For the text-containing cell, return its midpoint in [x, y] coordinate format. 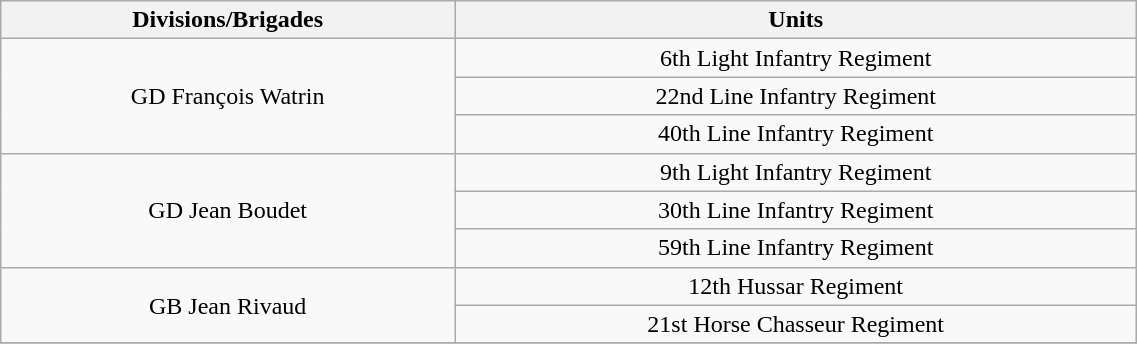
GD Jean Boudet [228, 210]
30th Line Infantry Regiment [796, 210]
59th Line Infantry Regiment [796, 248]
6th Light Infantry Regiment [796, 58]
12th Hussar Regiment [796, 286]
40th Line Infantry Regiment [796, 134]
9th Light Infantry Regiment [796, 172]
22nd Line Infantry Regiment [796, 96]
Divisions/Brigades [228, 20]
Units [796, 20]
GD François Watrin [228, 96]
GB Jean Rivaud [228, 305]
21st Horse Chasseur Regiment [796, 324]
